Pinpoint the cell where the given text exists, returning its [x, y] midpoint coordinate. 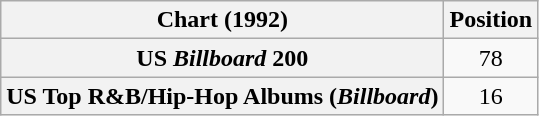
16 [491, 96]
US Billboard 200 [222, 58]
US Top R&B/Hip-Hop Albums (Billboard) [222, 96]
Chart (1992) [222, 20]
Position [491, 20]
78 [491, 58]
